From the cell containing the given text, extract its center point as [x, y] coordinate. 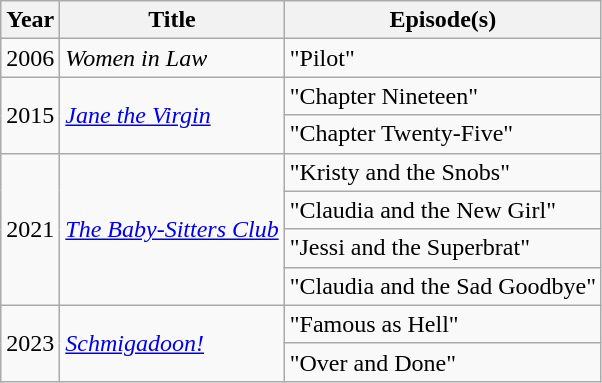
"Chapter Twenty-Five" [442, 134]
"Claudia and the New Girl" [442, 210]
2023 [30, 343]
"Jessi and the Superbrat" [442, 248]
Episode(s) [442, 20]
Jane the Virgin [172, 115]
2006 [30, 58]
Title [172, 20]
Schmigadoon! [172, 343]
2015 [30, 115]
Year [30, 20]
"Claudia and the Sad Goodbye" [442, 286]
"Over and Done" [442, 362]
"Chapter Nineteen" [442, 96]
2021 [30, 229]
"Pilot" [442, 58]
"Famous as Hell" [442, 324]
The Baby-Sitters Club [172, 229]
"Kristy and the Snobs" [442, 172]
Women in Law [172, 58]
